Return [X, Y] of the center of cell containing provided text 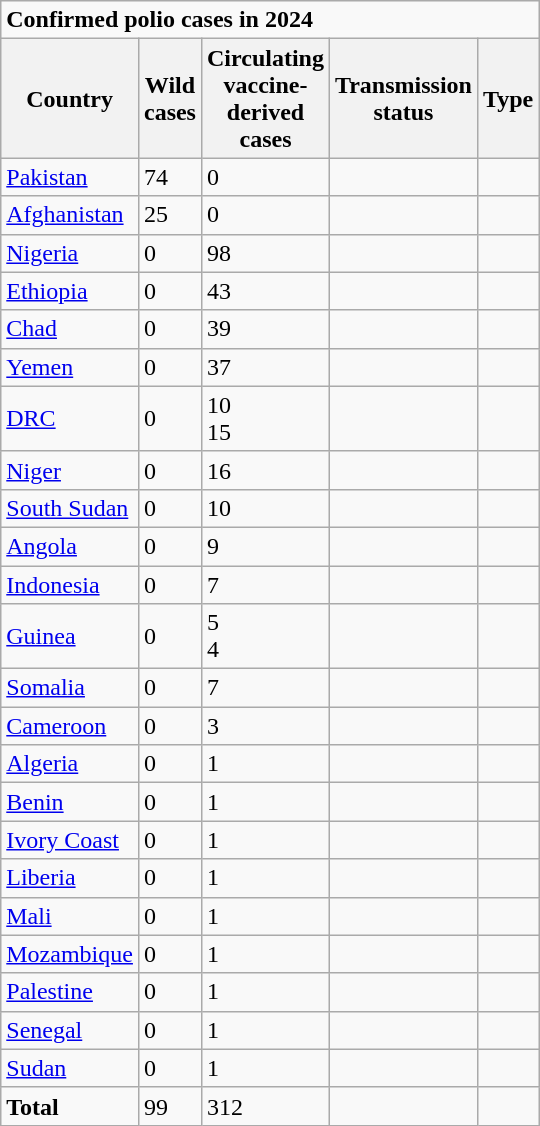
Chad [70, 329]
South Sudan [70, 508]
Indonesia [70, 585]
16 [265, 470]
25 [170, 215]
Afghanistan [70, 215]
Wildcases [170, 98]
Mozambique [70, 954]
74 [170, 177]
Yemen [70, 367]
Transmissionstatus [403, 98]
1015 [265, 418]
10 [265, 508]
3 [265, 726]
99 [170, 1106]
Confirmed polio cases in 2024 [270, 20]
Mali [70, 916]
Total [70, 1106]
Guinea [70, 636]
Ethiopia [70, 291]
54 [265, 636]
Sudan [70, 1068]
Algeria [70, 764]
Palestine [70, 992]
Type [508, 98]
312 [265, 1106]
Benin [70, 802]
43 [265, 291]
Senegal [70, 1030]
Pakistan [70, 177]
Angola [70, 546]
37 [265, 367]
Liberia [70, 878]
Cameroon [70, 726]
98 [265, 253]
Nigeria [70, 253]
Country [70, 98]
39 [265, 329]
DRC [70, 418]
Ivory Coast [70, 840]
Niger [70, 470]
Somalia [70, 688]
9 [265, 546]
Circulatingvaccine-derivedcases [265, 98]
